Determine the [x, y] coordinate at the center of the cell enclosing the given text.  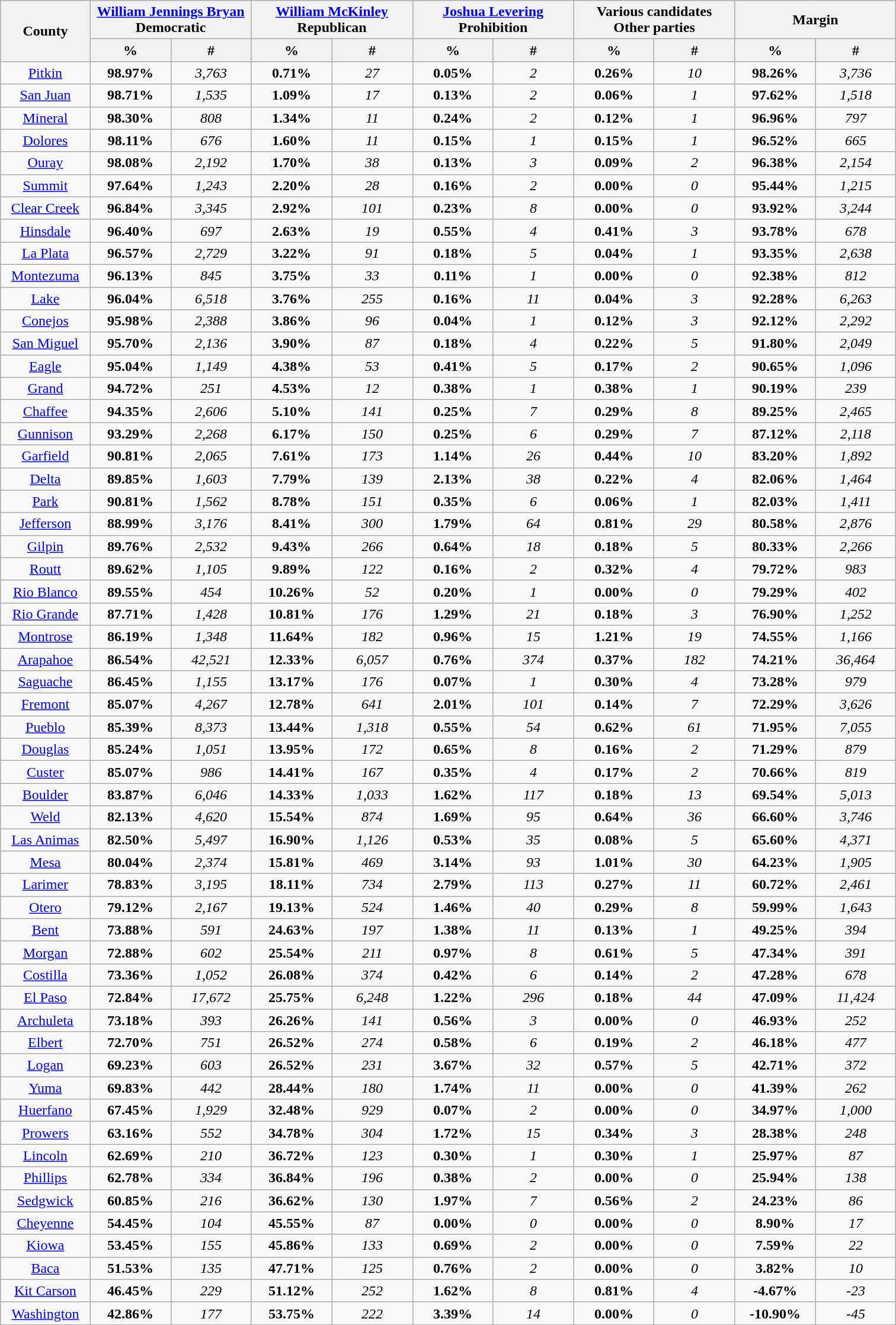
79.72% [775, 569]
879 [856, 750]
7.59% [775, 1246]
0.37% [614, 660]
1,518 [856, 95]
2.01% [453, 705]
1.79% [453, 524]
Washington [45, 1313]
239 [856, 389]
1,149 [211, 366]
59.99% [775, 907]
4,267 [211, 705]
1.72% [453, 1133]
1,348 [211, 636]
El Paso [45, 997]
12.78% [292, 705]
62.78% [130, 1178]
1,905 [856, 862]
Mesa [45, 862]
71.29% [775, 750]
96.96% [775, 118]
734 [372, 885]
80.33% [775, 546]
Sedgwick [45, 1201]
96.57% [130, 253]
216 [211, 1201]
82.13% [130, 817]
33 [372, 276]
28.44% [292, 1088]
83.87% [130, 795]
104 [211, 1223]
393 [211, 1020]
334 [211, 1178]
54 [533, 727]
34.97% [775, 1110]
1.22% [453, 997]
County [45, 31]
85.39% [130, 727]
1.69% [453, 817]
Costilla [45, 975]
3.82% [775, 1268]
82.06% [775, 479]
64 [533, 524]
52 [372, 591]
27 [372, 73]
86.19% [130, 636]
25.97% [775, 1156]
42,521 [211, 660]
1,155 [211, 682]
Lake [45, 298]
47.71% [292, 1268]
Douglas [45, 750]
304 [372, 1133]
61 [695, 727]
0.42% [453, 975]
180 [372, 1088]
36.84% [292, 1178]
1.09% [292, 95]
79.12% [130, 907]
123 [372, 1156]
24.63% [292, 930]
0.57% [614, 1065]
92.38% [775, 276]
2.13% [453, 479]
1,929 [211, 1110]
36.62% [292, 1201]
3,736 [856, 73]
Various candidatesOther parties [654, 20]
Garfield [45, 456]
63.16% [130, 1133]
4,620 [211, 817]
0.26% [614, 73]
26.26% [292, 1020]
Jefferson [45, 524]
54.45% [130, 1223]
222 [372, 1313]
983 [856, 569]
808 [211, 118]
113 [533, 885]
Huerfano [45, 1110]
Boulder [45, 795]
Pueblo [45, 727]
93.35% [775, 253]
32 [533, 1065]
96.13% [130, 276]
591 [211, 930]
1.34% [292, 118]
98.30% [130, 118]
929 [372, 1110]
Saguache [45, 682]
0.05% [453, 73]
3,195 [211, 885]
47.28% [775, 975]
300 [372, 524]
1.21% [614, 636]
35 [533, 840]
90.65% [775, 366]
665 [856, 140]
Summit [45, 185]
524 [372, 907]
10.81% [292, 614]
0.71% [292, 73]
138 [856, 1178]
36 [695, 817]
2,876 [856, 524]
Phillips [45, 1178]
96.52% [775, 140]
5,497 [211, 840]
6,248 [372, 997]
0.34% [614, 1133]
70.66% [775, 772]
7.79% [292, 479]
173 [372, 456]
6,057 [372, 660]
8.90% [775, 1223]
96.38% [775, 163]
13.44% [292, 727]
248 [856, 1133]
32.48% [292, 1110]
2,065 [211, 456]
13 [695, 795]
69.54% [775, 795]
93 [533, 862]
25.54% [292, 952]
2,638 [856, 253]
251 [211, 389]
1.01% [614, 862]
602 [211, 952]
1,096 [856, 366]
Gilpin [45, 546]
296 [533, 997]
Joshua LeveringProhibition [493, 20]
125 [372, 1268]
13.17% [292, 682]
1.29% [453, 614]
98.11% [130, 140]
6.17% [292, 434]
29 [695, 524]
2.63% [292, 231]
2,049 [856, 344]
1,215 [856, 185]
7.61% [292, 456]
1,000 [856, 1110]
72.70% [130, 1043]
8.78% [292, 501]
Clear Creek [45, 208]
262 [856, 1088]
60.85% [130, 1201]
14 [533, 1313]
Mineral [45, 118]
89.55% [130, 591]
1.70% [292, 163]
151 [372, 501]
2.20% [292, 185]
Fremont [45, 705]
372 [856, 1065]
0.24% [453, 118]
845 [211, 276]
Arapahoe [45, 660]
Custer [45, 772]
266 [372, 546]
80.58% [775, 524]
133 [372, 1246]
1,562 [211, 501]
25.94% [775, 1178]
196 [372, 1178]
391 [856, 952]
4.38% [292, 366]
3,244 [856, 208]
Weld [45, 817]
66.60% [775, 817]
Grand [45, 389]
Montezuma [45, 276]
1,411 [856, 501]
45.86% [292, 1246]
98.71% [130, 95]
4.53% [292, 389]
819 [856, 772]
95.98% [130, 321]
Prowers [45, 1133]
12 [372, 389]
122 [372, 569]
82.50% [130, 840]
25.75% [292, 997]
Logan [45, 1065]
3.75% [292, 276]
65.60% [775, 840]
231 [372, 1065]
4,371 [856, 840]
1,105 [211, 569]
603 [211, 1065]
1.97% [453, 1201]
1,535 [211, 95]
2.79% [453, 885]
La Plata [45, 253]
Rio Grande [45, 614]
469 [372, 862]
0.23% [453, 208]
2,461 [856, 885]
477 [856, 1043]
3.76% [292, 298]
0.97% [453, 952]
51.12% [292, 1291]
1,603 [211, 479]
10.26% [292, 591]
71.95% [775, 727]
98.26% [775, 73]
44 [695, 997]
26.08% [292, 975]
Conejos [45, 321]
2,388 [211, 321]
-45 [856, 1313]
167 [372, 772]
6,046 [211, 795]
0.09% [614, 163]
751 [211, 1043]
3.86% [292, 321]
2,729 [211, 253]
72.84% [130, 997]
89.62% [130, 569]
177 [211, 1313]
211 [372, 952]
49.25% [775, 930]
93.29% [130, 434]
Gunnison [45, 434]
Las Animas [45, 840]
1,033 [372, 795]
6,518 [211, 298]
40 [533, 907]
0.62% [614, 727]
William McKinleyRepublican [332, 20]
85.24% [130, 750]
150 [372, 434]
1,428 [211, 614]
Margin [815, 20]
6,263 [856, 298]
19.13% [292, 907]
1,892 [856, 456]
89.25% [775, 411]
Larimer [45, 885]
96.40% [130, 231]
51.53% [130, 1268]
0.96% [453, 636]
874 [372, 817]
0.53% [453, 840]
41.39% [775, 1088]
87.71% [130, 614]
9.89% [292, 569]
86.54% [130, 660]
69.23% [130, 1065]
83.20% [775, 456]
22 [856, 1246]
98.97% [130, 73]
255 [372, 298]
Kit Carson [45, 1291]
53 [372, 366]
89.76% [130, 546]
95.70% [130, 344]
Rio Blanco [45, 591]
72.29% [775, 705]
-4.67% [775, 1291]
28 [372, 185]
1.14% [453, 456]
30 [695, 862]
86.45% [130, 682]
3,176 [211, 524]
676 [211, 140]
641 [372, 705]
172 [372, 750]
0.19% [614, 1043]
812 [856, 276]
95.44% [775, 185]
36.72% [292, 1156]
73.28% [775, 682]
0.65% [453, 750]
15.54% [292, 817]
73.18% [130, 1020]
Cheyenne [45, 1223]
94.35% [130, 411]
797 [856, 118]
274 [372, 1043]
2,532 [211, 546]
0.11% [453, 276]
Montrose [45, 636]
91.80% [775, 344]
Park [45, 501]
2,374 [211, 862]
53.45% [130, 1246]
79.29% [775, 591]
-23 [856, 1291]
96.84% [130, 208]
3,345 [211, 208]
69.83% [130, 1088]
78.83% [130, 885]
Hinsdale [45, 231]
2,136 [211, 344]
1,252 [856, 614]
139 [372, 479]
Delta [45, 479]
Kiowa [45, 1246]
5,013 [856, 795]
1,464 [856, 479]
94.72% [130, 389]
2,292 [856, 321]
91 [372, 253]
13.95% [292, 750]
46.45% [130, 1291]
2,266 [856, 546]
William Jennings BryanDemocratic [171, 20]
394 [856, 930]
1,166 [856, 636]
24.23% [775, 1201]
82.03% [775, 501]
47.34% [775, 952]
Eagle [45, 366]
53.75% [292, 1313]
San Miguel [45, 344]
11.64% [292, 636]
Bent [45, 930]
5.10% [292, 411]
Baca [45, 1268]
72.88% [130, 952]
87.12% [775, 434]
Routt [45, 569]
14.41% [292, 772]
1.60% [292, 140]
92.28% [775, 298]
0.20% [453, 591]
18.11% [292, 885]
45.55% [292, 1223]
2.92% [292, 208]
135 [211, 1268]
117 [533, 795]
93.92% [775, 208]
1.74% [453, 1088]
47.09% [775, 997]
3,763 [211, 73]
86 [856, 1201]
0.32% [614, 569]
9.43% [292, 546]
3.90% [292, 344]
3,746 [856, 817]
697 [211, 231]
60.72% [775, 885]
402 [856, 591]
3.67% [453, 1065]
0.44% [614, 456]
95.04% [130, 366]
16.90% [292, 840]
2,268 [211, 434]
12.33% [292, 660]
Pitkin [45, 73]
42.71% [775, 1065]
155 [211, 1246]
0.69% [453, 1246]
18 [533, 546]
0.08% [614, 840]
96 [372, 321]
Morgan [45, 952]
17,672 [211, 997]
93.78% [775, 231]
89.85% [130, 479]
74.21% [775, 660]
3,626 [856, 705]
1,318 [372, 727]
88.99% [130, 524]
2,154 [856, 163]
42.86% [130, 1313]
98.08% [130, 163]
1.46% [453, 907]
Otero [45, 907]
1,643 [856, 907]
Lincoln [45, 1156]
1,126 [372, 840]
73.88% [130, 930]
1,243 [211, 185]
95 [533, 817]
28.38% [775, 1133]
34.78% [292, 1133]
2,465 [856, 411]
14.33% [292, 795]
97.62% [775, 95]
Yuma [45, 1088]
8,373 [211, 727]
0.61% [614, 952]
46.93% [775, 1020]
454 [211, 591]
80.04% [130, 862]
San Juan [45, 95]
Chaffee [45, 411]
73.36% [130, 975]
0.27% [614, 885]
2,167 [211, 907]
986 [211, 772]
0.58% [453, 1043]
1,051 [211, 750]
46.18% [775, 1043]
Dolores [45, 140]
3.39% [453, 1313]
3.22% [292, 253]
210 [211, 1156]
-10.90% [775, 1313]
442 [211, 1088]
64.23% [775, 862]
76.90% [775, 614]
Archuleta [45, 1020]
2,192 [211, 163]
552 [211, 1133]
197 [372, 930]
1.38% [453, 930]
Elbert [45, 1043]
229 [211, 1291]
90.19% [775, 389]
97.64% [130, 185]
36,464 [856, 660]
Ouray [45, 163]
11,424 [856, 997]
96.04% [130, 298]
67.45% [130, 1110]
92.12% [775, 321]
7,055 [856, 727]
62.69% [130, 1156]
26 [533, 456]
21 [533, 614]
1,052 [211, 975]
3.14% [453, 862]
2,118 [856, 434]
2,606 [211, 411]
8.41% [292, 524]
74.55% [775, 636]
130 [372, 1201]
15.81% [292, 862]
979 [856, 682]
